Detect which cell encompasses the target text, then output its (X, Y) center coordinate. 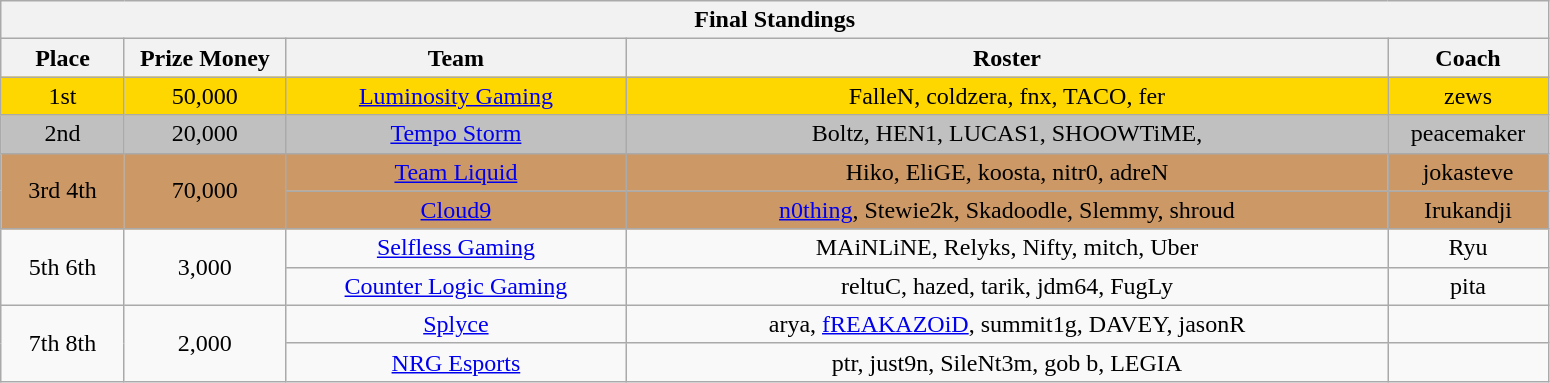
Team Liquid (456, 172)
peacemaker (1468, 134)
Ryu (1468, 248)
Irukandji (1468, 210)
MAiNLiNE, Relyks, Nifty, mitch, Uber (1006, 248)
7th 8th (63, 343)
jokasteve (1468, 172)
Prize Money (204, 58)
Place (63, 58)
Hiko, EliGE, koosta, nitr0, adreN (1006, 172)
Tempo Storm (456, 134)
Selfless Gaming (456, 248)
3rd 4th (63, 191)
zews (1468, 96)
70,000 (204, 191)
Boltz, HEN1, LUCAS1, SHOOWTiME, (1006, 134)
NRG Esports (456, 362)
50,000 (204, 96)
Team (456, 58)
Coach (1468, 58)
Final Standings (775, 20)
pita (1468, 286)
20,000 (204, 134)
FalleN, coldzera, fnx, TACO, fer (1006, 96)
Splyce (456, 324)
1st (63, 96)
n0thing, Stewie2k, Skadoodle, Slemmy, shroud (1006, 210)
arya, fREAKAZOiD, summit1g, DAVEY, jasonR (1006, 324)
Luminosity Gaming (456, 96)
2,000 (204, 343)
ptr, just9n, SileNt3m, gob b, LEGIA (1006, 362)
Roster (1006, 58)
5th 6th (63, 267)
reltuC, hazed, tarik, jdm64, FugLy (1006, 286)
3,000 (204, 267)
Cloud9 (456, 210)
2nd (63, 134)
Counter Logic Gaming (456, 286)
